From the cell containing the given text, extract its center point as [x, y] coordinate. 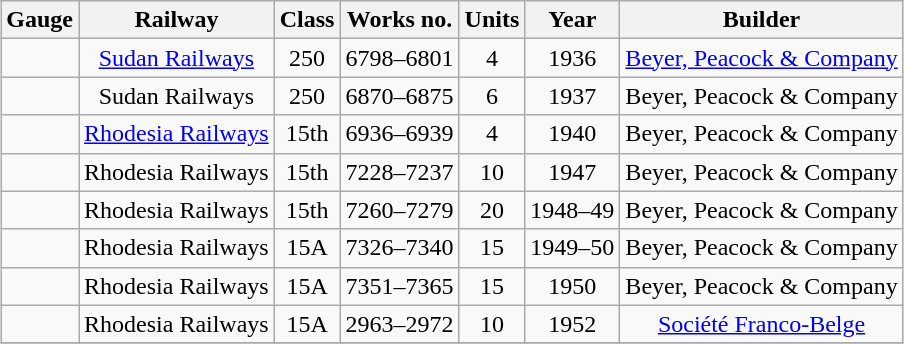
7351–7365 [400, 286]
6870–6875 [400, 96]
1940 [572, 134]
1947 [572, 172]
6 [492, 96]
6798–6801 [400, 58]
1952 [572, 324]
Gauge [40, 20]
Class [307, 20]
Railway [177, 20]
1948–49 [572, 210]
7260–7279 [400, 210]
Société Franco-Belge [762, 324]
Year [572, 20]
1950 [572, 286]
1936 [572, 58]
7326–7340 [400, 248]
Units [492, 20]
6936–6939 [400, 134]
Builder [762, 20]
7228–7237 [400, 172]
20 [492, 210]
1949–50 [572, 248]
2963–2972 [400, 324]
1937 [572, 96]
Works no. [400, 20]
